Capture the cell that displays the provided text and extract its [x, y] central coordinate. 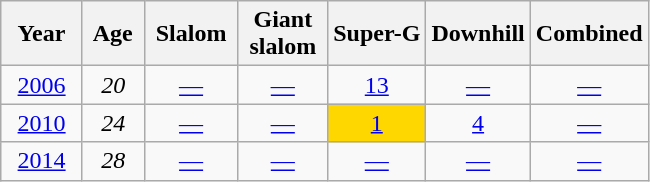
4 [478, 123]
2014 [42, 161]
24 [113, 123]
13 [377, 85]
Downhill [478, 34]
Combined [589, 34]
28 [113, 161]
20 [113, 85]
Slalom [191, 34]
Year [42, 34]
Giant slalom [283, 34]
2006 [42, 85]
Age [113, 34]
1 [377, 123]
2010 [42, 123]
Super-G [377, 34]
